Extract the (X, Y) coordinate from the center of the cell holding the provided text.  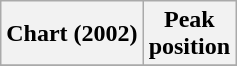
Chart (2002) (72, 34)
Peakposition (189, 34)
